From the cell containing the given text, extract its center point as [x, y] coordinate. 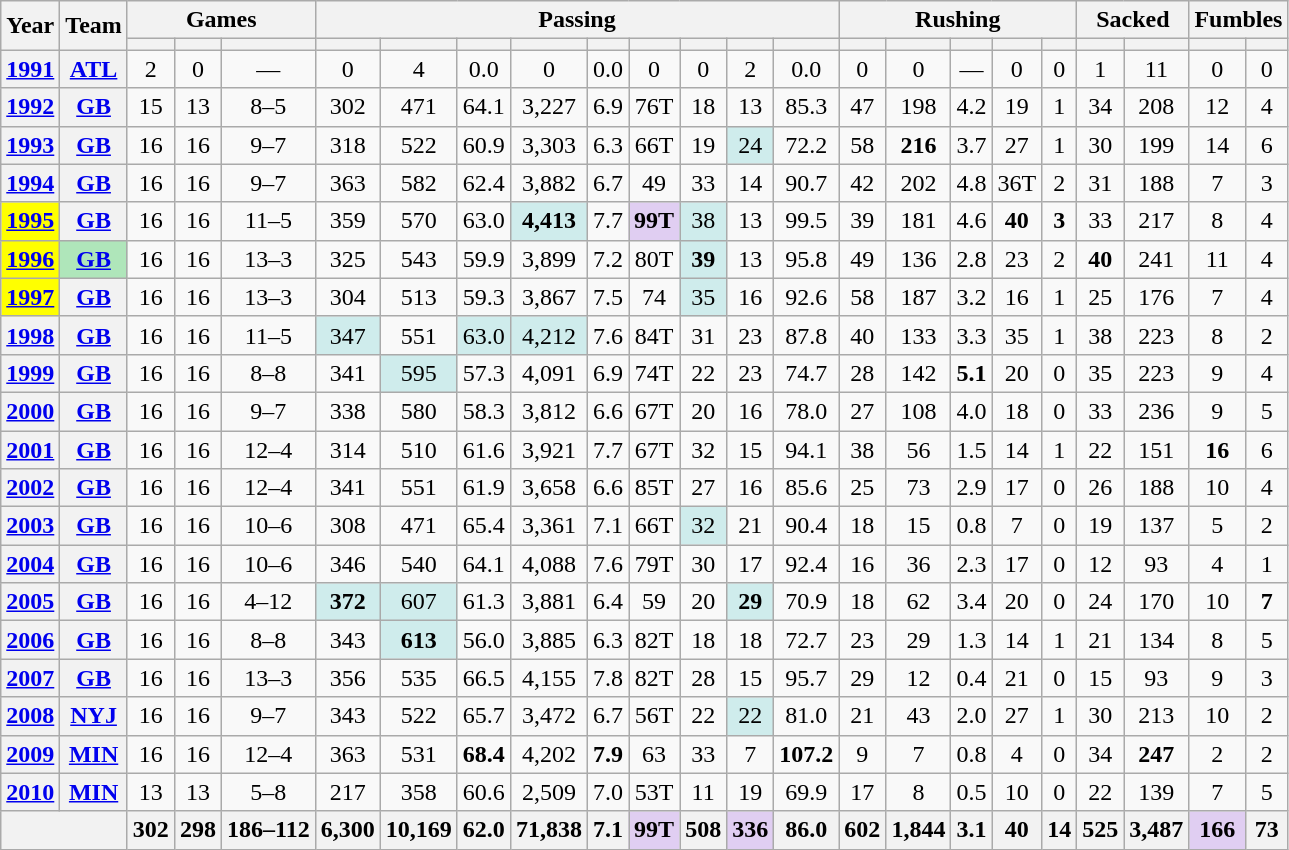
133 [918, 335]
187 [918, 297]
510 [418, 449]
10,169 [418, 830]
Passing [577, 20]
42 [862, 183]
338 [348, 411]
325 [348, 259]
2.0 [972, 716]
92.4 [806, 564]
2003 [30, 526]
ATL [94, 69]
95.7 [806, 678]
85.6 [806, 488]
602 [862, 830]
7.0 [608, 792]
595 [418, 373]
3,885 [548, 640]
531 [418, 754]
1.3 [972, 640]
Team [94, 26]
2008 [30, 716]
3,487 [1156, 830]
2000 [30, 411]
58.3 [484, 411]
3.1 [972, 830]
94.1 [806, 449]
199 [1156, 145]
1995 [30, 221]
90.4 [806, 526]
3.3 [972, 335]
4.6 [972, 221]
78.0 [806, 411]
3,472 [548, 716]
84T [654, 335]
66.5 [484, 678]
304 [348, 297]
85.3 [806, 107]
525 [1100, 830]
62 [918, 602]
74 [654, 297]
176 [1156, 297]
53T [654, 792]
63 [654, 754]
136 [918, 259]
72.7 [806, 640]
3,227 [548, 107]
142 [918, 373]
1994 [30, 183]
2004 [30, 564]
Sacked [1133, 20]
3,867 [548, 297]
56T [654, 716]
57.3 [484, 373]
137 [1156, 526]
74.7 [806, 373]
4.0 [972, 411]
4,212 [548, 335]
1996 [30, 259]
6.4 [608, 602]
69.9 [806, 792]
36T [1017, 183]
61.3 [484, 602]
213 [1156, 716]
372 [348, 602]
74T [654, 373]
95.8 [806, 259]
3,882 [548, 183]
62.4 [484, 183]
2006 [30, 640]
60.9 [484, 145]
3,921 [548, 449]
0.4 [972, 678]
1999 [30, 373]
4,088 [548, 564]
81.0 [806, 716]
3,303 [548, 145]
580 [418, 411]
2.3 [972, 564]
2,509 [548, 792]
2001 [30, 449]
3,361 [548, 526]
198 [918, 107]
186–112 [268, 830]
3,881 [548, 602]
139 [1156, 792]
3.4 [972, 602]
3,899 [548, 259]
Fumbles [1238, 20]
356 [348, 678]
7.9 [608, 754]
7.8 [608, 678]
59.3 [484, 297]
347 [348, 335]
61.9 [484, 488]
308 [348, 526]
60.6 [484, 792]
540 [418, 564]
59 [654, 602]
134 [1156, 640]
56.0 [484, 640]
0.5 [972, 792]
86.0 [806, 830]
1.5 [972, 449]
236 [1156, 411]
5.1 [972, 373]
3.2 [972, 297]
5–8 [268, 792]
607 [418, 602]
6,300 [348, 830]
68.4 [484, 754]
NYJ [94, 716]
70.9 [806, 602]
359 [348, 221]
79T [654, 564]
202 [918, 183]
2009 [30, 754]
65.7 [484, 716]
71,838 [548, 830]
26 [1100, 488]
247 [1156, 754]
2005 [30, 602]
4.2 [972, 107]
36 [918, 564]
Games [221, 20]
2.9 [972, 488]
Year [30, 26]
1993 [30, 145]
87.8 [806, 335]
535 [418, 678]
298 [198, 830]
61.6 [484, 449]
3,812 [548, 411]
85T [654, 488]
43 [918, 716]
582 [418, 183]
2002 [30, 488]
Rushing [958, 20]
2007 [30, 678]
4,413 [548, 221]
508 [704, 830]
2.8 [972, 259]
1992 [30, 107]
208 [1156, 107]
2010 [30, 792]
166 [1218, 830]
543 [418, 259]
4.8 [972, 183]
59.9 [484, 259]
4,091 [548, 373]
216 [918, 145]
8–5 [268, 107]
72.2 [806, 145]
314 [348, 449]
92.6 [806, 297]
181 [918, 221]
4,155 [548, 678]
65.4 [484, 526]
570 [418, 221]
7.5 [608, 297]
1991 [30, 69]
151 [1156, 449]
7.2 [608, 259]
107.2 [806, 754]
358 [418, 792]
3,658 [548, 488]
56 [918, 449]
1998 [30, 335]
62.0 [484, 830]
4,202 [548, 754]
318 [348, 145]
1,844 [918, 830]
513 [418, 297]
4–12 [268, 602]
80T [654, 259]
346 [348, 564]
76T [654, 107]
336 [750, 830]
47 [862, 107]
241 [1156, 259]
1997 [30, 297]
170 [1156, 602]
613 [418, 640]
99.5 [806, 221]
108 [918, 411]
3.7 [972, 145]
90.7 [806, 183]
